Capture the cell that displays the provided text and extract its (x, y) central coordinate. 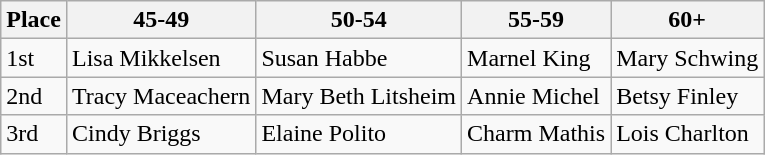
45-49 (160, 20)
Charm Mathis (536, 134)
Mary Schwing (688, 58)
Annie Michel (536, 96)
Place (34, 20)
50-54 (359, 20)
Lois Charlton (688, 134)
Marnel King (536, 58)
Susan Habbe (359, 58)
60+ (688, 20)
Lisa Mikkelsen (160, 58)
Mary Beth Litsheim (359, 96)
Betsy Finley (688, 96)
Cindy Briggs (160, 134)
3rd (34, 134)
Elaine Polito (359, 134)
Tracy Maceachern (160, 96)
2nd (34, 96)
1st (34, 58)
55-59 (536, 20)
